Search for the cell housing the specified text and yield its [X, Y] center coordinate. 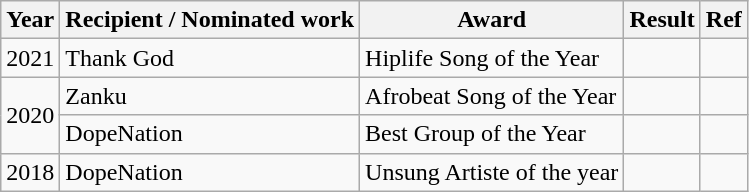
2021 [30, 58]
Zanku [210, 96]
Year [30, 20]
Best Group of the Year [492, 134]
Unsung Artiste of the year [492, 172]
Hiplife Song of the Year [492, 58]
Afrobeat Song of the Year [492, 96]
Ref [724, 20]
Thank God [210, 58]
Award [492, 20]
2020 [30, 115]
2018 [30, 172]
Recipient / Nominated work [210, 20]
Result [662, 20]
